Provide the (X, Y) coordinate of the cell's center where the given text is located.  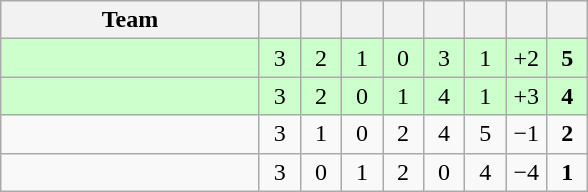
+3 (526, 96)
Team (130, 20)
−4 (526, 172)
+2 (526, 58)
−1 (526, 134)
